Extract the [X, Y] coordinate from the center of the cell holding the provided text.  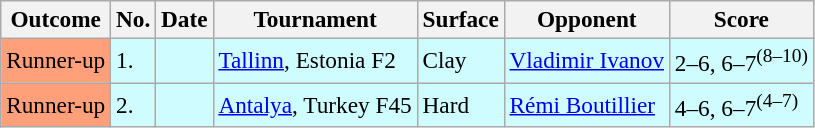
Surface [460, 19]
2. [134, 104]
2–6, 6–7(8–10) [741, 60]
4–6, 6–7(4–7) [741, 104]
Date [184, 19]
Antalya, Turkey F45 [315, 104]
Hard [460, 104]
No. [134, 19]
Rémi Boutillier [586, 104]
Clay [460, 60]
Tournament [315, 19]
1. [134, 60]
Opponent [586, 19]
Tallinn, Estonia F2 [315, 60]
Vladimir Ivanov [586, 60]
Outcome [56, 19]
Score [741, 19]
